Identify which cell holds the provided text, then report its [x, y] central coordinate. 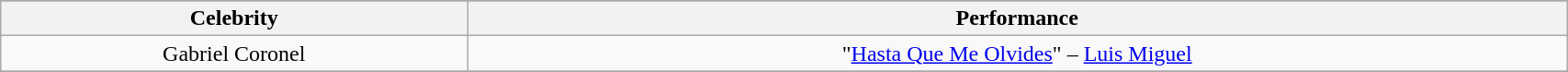
"Hasta Que Me Olvides" – Luis Miguel [1018, 54]
Performance [1018, 18]
Gabriel Coronel [234, 54]
Celebrity [234, 18]
